For the text-containing cell, return its midpoint in [x, y] coordinate format. 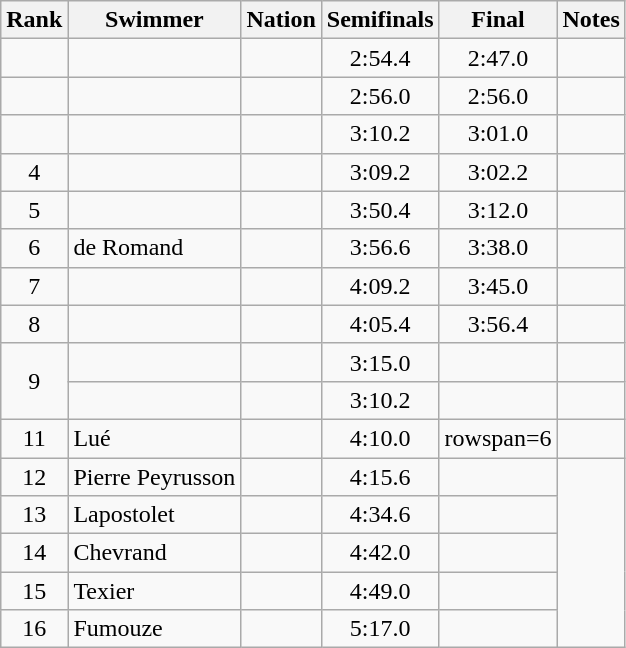
15 [34, 591]
3:50.4 [380, 210]
2:47.0 [498, 58]
3:56.6 [380, 248]
9 [34, 381]
2:54.4 [380, 58]
Texier [154, 591]
Rank [34, 20]
11 [34, 438]
3:45.0 [498, 286]
16 [34, 629]
4:09.2 [380, 286]
rowspan=6 [498, 438]
7 [34, 286]
13 [34, 515]
Semifinals [380, 20]
4:15.6 [380, 477]
Fumouze [154, 629]
14 [34, 553]
3:09.2 [380, 172]
6 [34, 248]
Chevrand [154, 553]
5 [34, 210]
3:15.0 [380, 362]
3:01.0 [498, 134]
3:12.0 [498, 210]
4:42.0 [380, 553]
Lapostolet [154, 515]
Pierre Peyrusson [154, 477]
8 [34, 324]
4:49.0 [380, 591]
5:17.0 [380, 629]
Lué [154, 438]
Swimmer [154, 20]
4:34.6 [380, 515]
3:38.0 [498, 248]
4 [34, 172]
3:56.4 [498, 324]
12 [34, 477]
4:10.0 [380, 438]
Notes [591, 20]
de Romand [154, 248]
Nation [281, 20]
Final [498, 20]
4:05.4 [380, 324]
3:02.2 [498, 172]
